Output the (X, Y) coordinate of the center of the cell containing the given text.  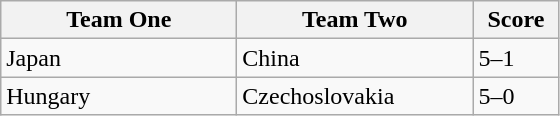
5–0 (516, 96)
Team Two (355, 20)
Team One (119, 20)
Japan (119, 58)
Hungary (119, 96)
Czechoslovakia (355, 96)
Score (516, 20)
China (355, 58)
5–1 (516, 58)
